Identify which cell holds the provided text, then report its [x, y] central coordinate. 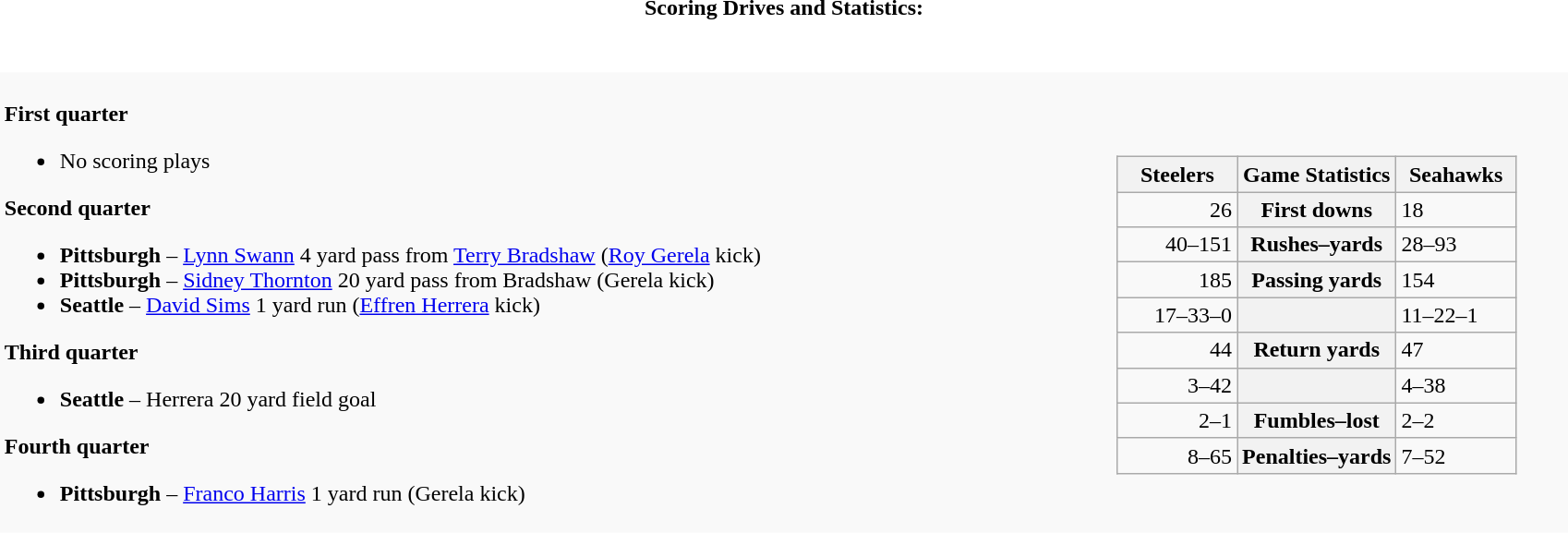
18 [1455, 210]
Steelers [1176, 175]
8–65 [1176, 455]
26 [1176, 210]
First downs [1317, 210]
Penalties–yards [1317, 455]
154 [1455, 280]
4–38 [1455, 385]
2–1 [1176, 420]
185 [1176, 280]
Rushes–yards [1317, 245]
Seahawks [1455, 175]
28–93 [1455, 245]
Game Statistics [1317, 175]
Fumbles–lost [1317, 420]
7–52 [1455, 455]
11–22–1 [1455, 315]
2–2 [1455, 420]
Return yards [1317, 350]
Passing yards [1317, 280]
44 [1176, 350]
47 [1455, 350]
40–151 [1176, 245]
17–33–0 [1176, 315]
3–42 [1176, 385]
